For the text-containing cell, return its midpoint in (X, Y) coordinate format. 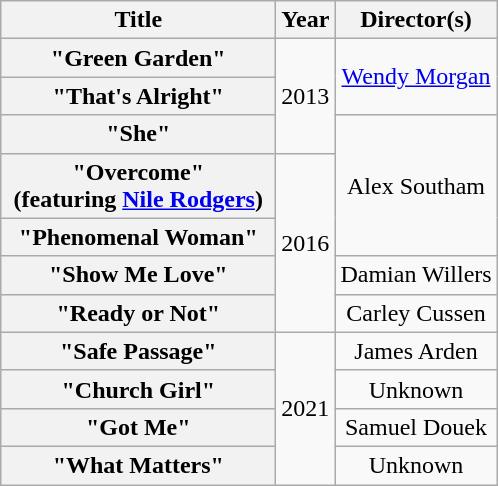
James Arden (416, 351)
"Overcome"(featuring Nile Rodgers) (138, 186)
2021 (306, 408)
Alex Southam (416, 186)
Samuel Douek (416, 427)
2013 (306, 96)
2016 (306, 242)
"She" (138, 134)
Damian Willers (416, 275)
Title (138, 20)
"Show Me Love" (138, 275)
"Ready or Not" (138, 313)
"Church Girl" (138, 389)
"What Matters" (138, 465)
Wendy Morgan (416, 77)
"Safe Passage" (138, 351)
"Got Me" (138, 427)
Carley Cussen (416, 313)
Year (306, 20)
"That's Alright" (138, 96)
"Phenomenal Woman" (138, 237)
"Green Garden" (138, 58)
Director(s) (416, 20)
